Provide the [x, y] coordinate of the cell's center where the given text is located.  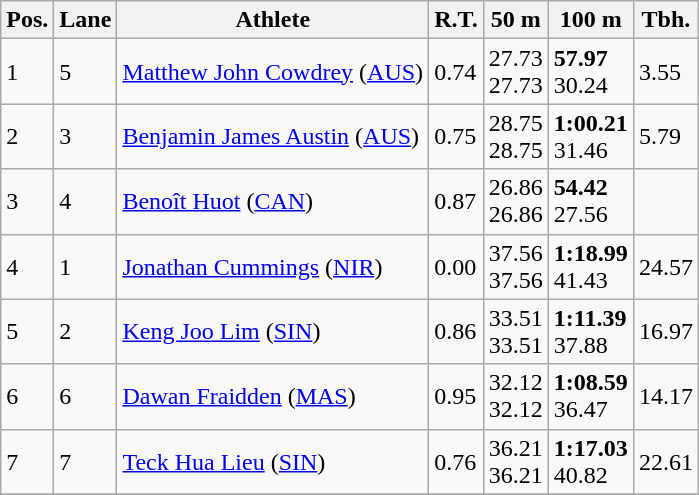
Lane [86, 20]
33.5133.51 [516, 332]
1:18.9941.43 [590, 266]
Tbh. [666, 20]
Benoît Huot (CAN) [273, 202]
16.97 [666, 332]
28.7528.75 [516, 136]
0.74 [456, 72]
50 m [516, 20]
Athlete [273, 20]
1:11.3937.88 [590, 332]
36.2136.21 [516, 462]
5.79 [666, 136]
0.00 [456, 266]
54.4227.56 [590, 202]
0.87 [456, 202]
14.17 [666, 396]
27.7327.73 [516, 72]
22.61 [666, 462]
0.76 [456, 462]
24.57 [666, 266]
1:17.0340.82 [590, 462]
57.9730.24 [590, 72]
26.8626.86 [516, 202]
1:00.2131.46 [590, 136]
0.95 [456, 396]
1:08.5936.47 [590, 396]
Dawan Fraidden (MAS) [273, 396]
Benjamin James Austin (AUS) [273, 136]
Pos. [28, 20]
0.86 [456, 332]
Teck Hua Lieu (SIN) [273, 462]
37.5637.56 [516, 266]
32.1232.12 [516, 396]
R.T. [456, 20]
0.75 [456, 136]
Keng Joo Lim (SIN) [273, 332]
3.55 [666, 72]
Jonathan Cummings (NIR) [273, 266]
Matthew John Cowdrey (AUS) [273, 72]
100 m [590, 20]
